Locate the cell with the specified text and output its (x, y) center coordinate. 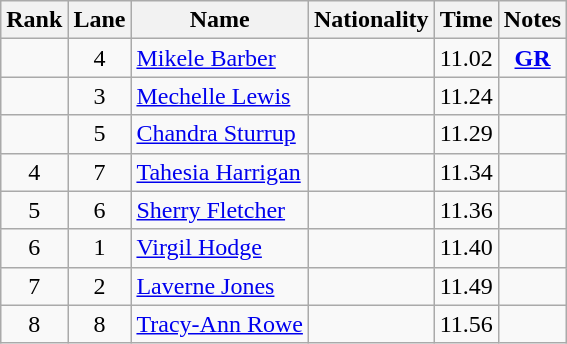
11.29 (466, 134)
11.36 (466, 210)
Lane (100, 20)
Nationality (371, 20)
Tracy-Ann Rowe (220, 324)
11.24 (466, 96)
Rank (34, 20)
11.02 (466, 58)
11.56 (466, 324)
GR (532, 58)
Mikele Barber (220, 58)
Laverne Jones (220, 286)
3 (100, 96)
Mechelle Lewis (220, 96)
Name (220, 20)
Notes (532, 20)
Chandra Sturrup (220, 134)
Tahesia Harrigan (220, 172)
11.49 (466, 286)
11.40 (466, 248)
2 (100, 286)
Sherry Fletcher (220, 210)
11.34 (466, 172)
1 (100, 248)
Time (466, 20)
Virgil Hodge (220, 248)
